From the cell containing the given text, extract its center point as [X, Y] coordinate. 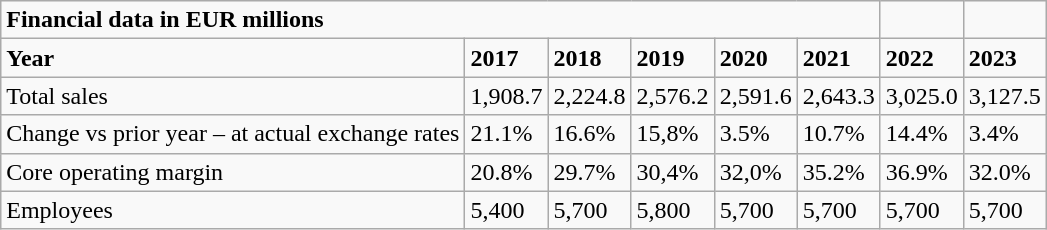
2022 [922, 58]
Total sales [233, 96]
2017 [506, 58]
Financial data in EUR millions [441, 20]
20.8% [506, 172]
5,400 [506, 210]
32.0% [1004, 172]
2,591.6 [756, 96]
3.4% [1004, 134]
2023 [1004, 58]
32,0% [756, 172]
2,643.3 [838, 96]
30,4% [672, 172]
3,025.0 [922, 96]
21.1% [506, 134]
2,576.2 [672, 96]
3.5% [756, 134]
Core operating margin [233, 172]
2,224.8 [590, 96]
2018 [590, 58]
3,127.5 [1004, 96]
5,800 [672, 210]
29.7% [590, 172]
36.9% [922, 172]
10.7% [838, 134]
1,908.7 [506, 96]
Change vs prior year – at actual exchange rates [233, 134]
15,8% [672, 134]
2020 [756, 58]
14.4% [922, 134]
2019 [672, 58]
2021 [838, 58]
16.6% [590, 134]
35.2% [838, 172]
Year [233, 58]
Employees [233, 210]
